Provide the [x, y] coordinate of the cell's center where the given text is located.  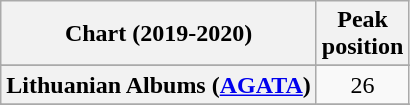
Chart (2019-2020) [159, 34]
Lithuanian Albums (AGATA) [159, 85]
26 [362, 85]
Peakposition [362, 34]
